Scan for the cell matching the given text and deliver its (X, Y) coordinate at center. 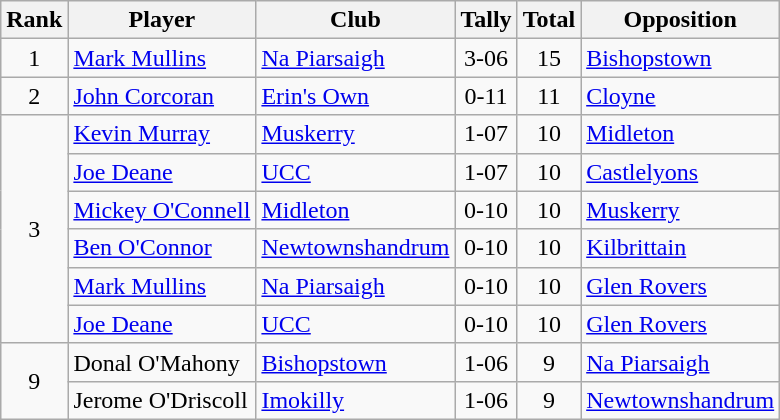
Cloyne (680, 96)
Tally (486, 20)
Erin's Own (356, 96)
Jerome O'Driscoll (162, 400)
3 (34, 229)
Kevin Murray (162, 134)
Ben O'Connor (162, 248)
1 (34, 58)
John Corcoran (162, 96)
Rank (34, 20)
Player (162, 20)
Mickey O'Connell (162, 210)
0-11 (486, 96)
Total (549, 20)
Castlelyons (680, 172)
Kilbrittain (680, 248)
Imokilly (356, 400)
Club (356, 20)
2 (34, 96)
3-06 (486, 58)
Donal O'Mahony (162, 362)
15 (549, 58)
11 (549, 96)
Opposition (680, 20)
